From the cell containing the given text, extract its center point as (x, y) coordinate. 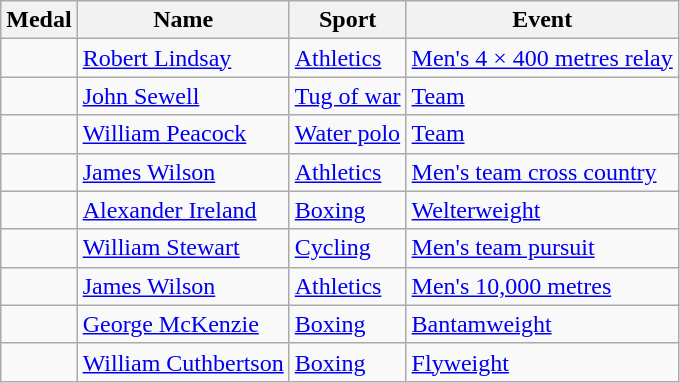
Men's 10,000 metres (542, 286)
Cycling (348, 248)
Alexander Ireland (183, 210)
Welterweight (542, 210)
Medal (39, 20)
Tug of war (348, 96)
George McKenzie (183, 324)
Men's 4 × 400 metres relay (542, 58)
Name (183, 20)
Men's team pursuit (542, 248)
William Cuthbertson (183, 362)
William Peacock (183, 134)
William Stewart (183, 248)
Men's team cross country (542, 172)
Flyweight (542, 362)
Robert Lindsay (183, 58)
Water polo (348, 134)
Bantamweight (542, 324)
Event (542, 20)
John Sewell (183, 96)
Sport (348, 20)
